Provide the [X, Y] coordinate of the cell's center where the given text is located.  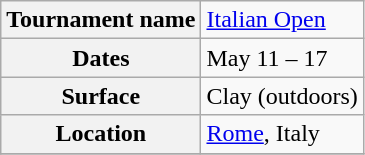
May 11 – 17 [282, 58]
Clay (outdoors) [282, 96]
Dates [101, 58]
Italian Open [282, 20]
Surface [101, 96]
Location [101, 134]
Tournament name [101, 20]
Rome, Italy [282, 134]
